Provide the [X, Y] coordinate of the cell's center where the given text is located.  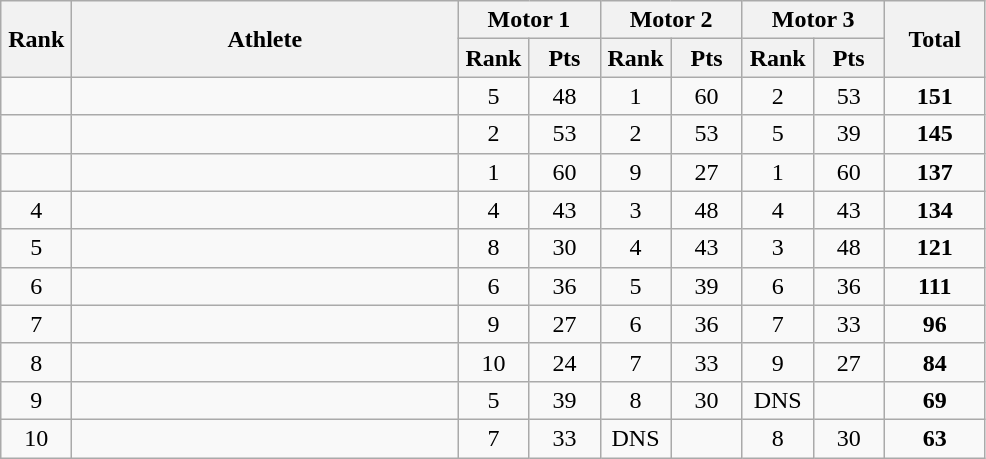
96 [934, 324]
111 [934, 286]
151 [934, 96]
Athlete [265, 39]
69 [934, 400]
134 [934, 210]
Motor 1 [529, 20]
Total [934, 39]
Motor 3 [813, 20]
63 [934, 438]
137 [934, 172]
145 [934, 134]
84 [934, 362]
Motor 2 [671, 20]
121 [934, 248]
24 [564, 362]
